Return the [X, Y] coordinate for the center point of the cell that contains the specified text.  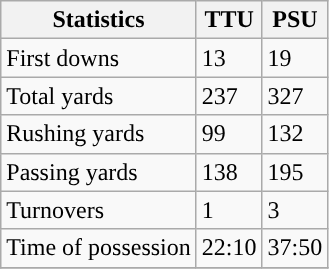
Turnovers [99, 210]
First downs [99, 58]
Passing yards [99, 172]
1 [229, 210]
Time of possession [99, 248]
Statistics [99, 20]
TTU [229, 20]
37:50 [295, 248]
195 [295, 172]
13 [229, 58]
237 [229, 96]
138 [229, 172]
22:10 [229, 248]
PSU [295, 20]
99 [229, 134]
Rushing yards [99, 134]
19 [295, 58]
132 [295, 134]
327 [295, 96]
Total yards [99, 96]
3 [295, 210]
